Provide the [x, y] coordinate of the cell's center where the given text is located.  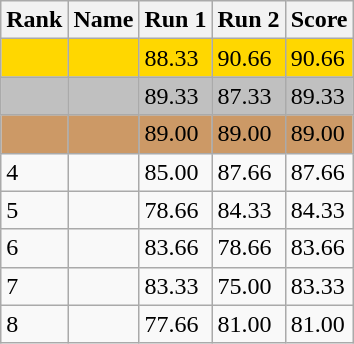
Run 1 [176, 20]
5 [34, 210]
75.00 [248, 286]
88.33 [176, 58]
Rank [34, 20]
85.00 [176, 172]
87.33 [248, 96]
8 [34, 324]
77.66 [176, 324]
4 [34, 172]
6 [34, 248]
7 [34, 286]
Name [104, 20]
Score [319, 20]
Run 2 [248, 20]
